Return [x, y] of the center of cell containing provided text 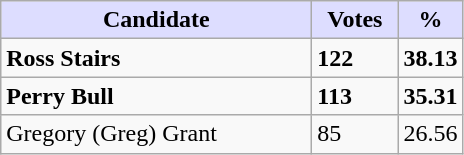
26.56 [430, 134]
122 [355, 58]
35.31 [430, 96]
Perry Bull [156, 96]
Gregory (Greg) Grant [156, 134]
113 [355, 96]
Ross Stairs [156, 58]
38.13 [430, 58]
Candidate [156, 20]
85 [355, 134]
% [430, 20]
Votes [355, 20]
